Capture the cell that displays the provided text and extract its (X, Y) central coordinate. 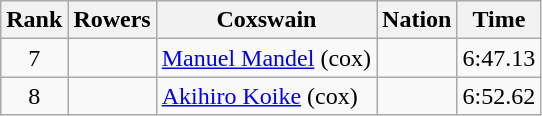
6:52.62 (499, 96)
7 (34, 58)
8 (34, 96)
Rowers (112, 20)
Time (499, 20)
Rank (34, 20)
Coxswain (266, 20)
Nation (417, 20)
Manuel Mandel (cox) (266, 58)
6:47.13 (499, 58)
Akihiro Koike (cox) (266, 96)
